Identify which cell holds the provided text, then report its (x, y) central coordinate. 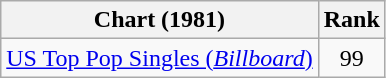
Chart (1981) (160, 20)
99 (352, 58)
Rank (352, 20)
US Top Pop Singles (Billboard) (160, 58)
